Determine the [x, y] coordinate at the center of the cell enclosing the given text.  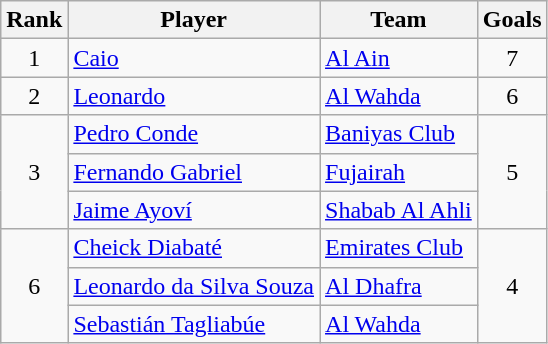
Leonardo [194, 96]
3 [34, 172]
Caio [194, 58]
Emirates Club [399, 248]
Baniyas Club [399, 134]
Fujairah [399, 172]
2 [34, 96]
5 [512, 172]
Jaime Ayoví [194, 210]
Team [399, 20]
Goals [512, 20]
Pedro Conde [194, 134]
Al Ain [399, 58]
Sebastián Tagliabúe [194, 324]
4 [512, 286]
Shabab Al Ahli [399, 210]
Leonardo da Silva Souza [194, 286]
Fernando Gabriel [194, 172]
1 [34, 58]
7 [512, 58]
Cheick Diabaté [194, 248]
Rank [34, 20]
Al Dhafra [399, 286]
Player [194, 20]
